Pinpoint the cell where the given text exists, returning its [X, Y] midpoint coordinate. 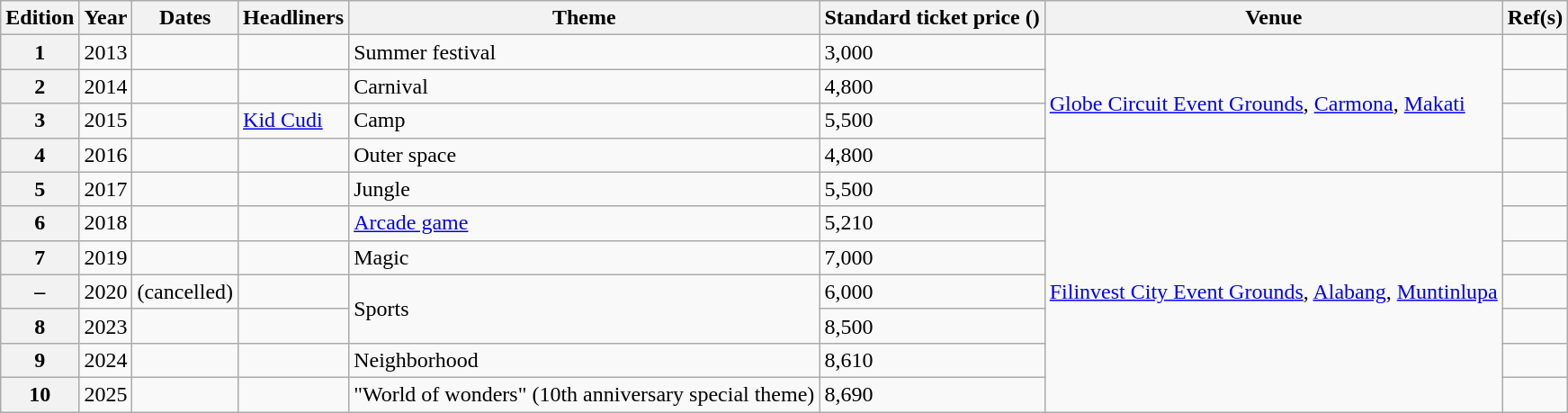
Filinvest City Event Grounds, Alabang, Muntinlupa [1274, 292]
Jungle [585, 189]
Arcade game [585, 223]
8,690 [932, 394]
Summer festival [585, 52]
5 [40, 189]
Sports [585, 309]
6,000 [932, 292]
Headliners [293, 18]
2016 [106, 155]
2014 [106, 86]
1 [40, 52]
8,500 [932, 326]
10 [40, 394]
Ref(s) [1535, 18]
Magic [585, 257]
7 [40, 257]
8 [40, 326]
Standard ticket price () [932, 18]
2017 [106, 189]
(cancelled) [185, 292]
2025 [106, 394]
3,000 [932, 52]
2018 [106, 223]
Kid Cudi [293, 121]
Venue [1274, 18]
Globe Circuit Event Grounds, Carmona, Makati [1274, 103]
Year [106, 18]
Edition [40, 18]
2013 [106, 52]
9 [40, 360]
Outer space [585, 155]
Dates [185, 18]
7,000 [932, 257]
Theme [585, 18]
Neighborhood [585, 360]
4 [40, 155]
"World of wonders" (10th anniversary special theme) [585, 394]
5,210 [932, 223]
2 [40, 86]
2024 [106, 360]
6 [40, 223]
Camp [585, 121]
2015 [106, 121]
8,610 [932, 360]
2020 [106, 292]
– [40, 292]
Carnival [585, 86]
3 [40, 121]
2019 [106, 257]
2023 [106, 326]
